Identify which cell holds the provided text, then report its (X, Y) central coordinate. 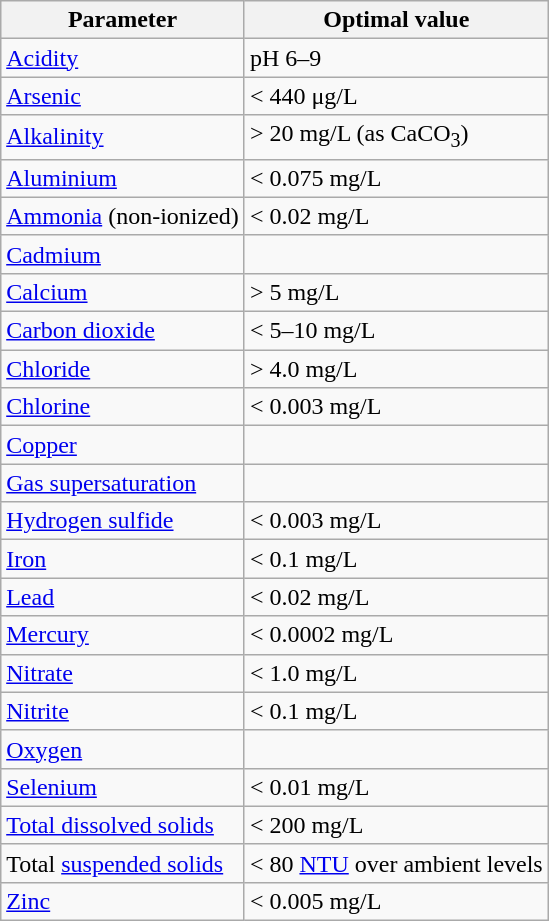
Ammonia (non-ionized) (123, 216)
Aluminium (123, 178)
< 1.0 mg/L (396, 673)
> 4.0 mg/L (396, 369)
< 0.005 mg/L (396, 901)
Mercury (123, 635)
Arsenic (123, 96)
> 5 mg/L (396, 292)
Total suspended solids (123, 863)
Carbon dioxide (123, 331)
Lead (123, 597)
Optimal value (396, 20)
Copper (123, 445)
Nitrate (123, 673)
< 0.0002 mg/L (396, 635)
Chloride (123, 369)
Zinc (123, 901)
Alkalinity (123, 137)
Hydrogen sulfide (123, 521)
Selenium (123, 787)
< 80 NTU over ambient levels (396, 863)
Parameter (123, 20)
Oxygen (123, 749)
Total dissolved solids (123, 825)
Iron (123, 559)
< 0.01 mg/L (396, 787)
Nitrite (123, 711)
< 200 mg/L (396, 825)
Chlorine (123, 407)
< 0.075 mg/L (396, 178)
Acidity (123, 58)
Calcium (123, 292)
pH 6–9 (396, 58)
Gas supersaturation (123, 483)
< 440 μg/L (396, 96)
< 5–10 mg/L (396, 331)
> 20 mg/L (as CaCO3) (396, 137)
Cadmium (123, 254)
